For the text-containing cell, return its midpoint in (X, Y) coordinate format. 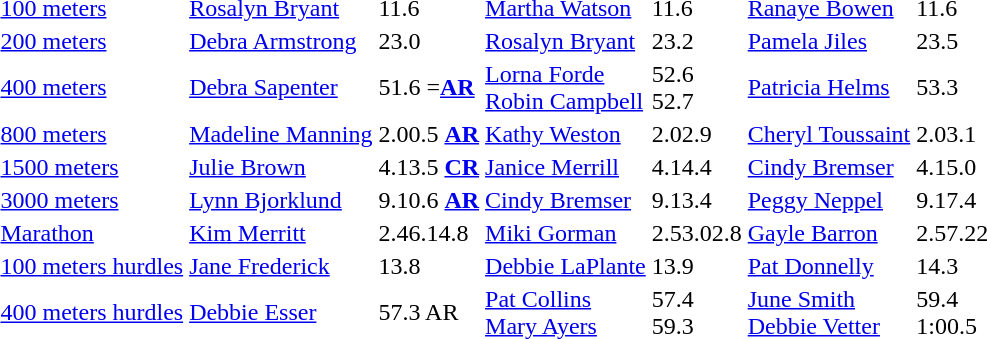
2.02.9 (696, 134)
Kim Merritt (281, 233)
Cheryl Toussaint (829, 134)
2.46.14.8 (429, 233)
4.14.4 (696, 167)
Rosalyn Bryant (566, 41)
Miki Gorman (566, 233)
4.13.5 CR (429, 167)
Debbie LaPlante (566, 266)
52.652.7 (696, 88)
Pamela Jiles (829, 41)
51.6 =AR (429, 88)
Jane Frederick (281, 266)
Debra Armstrong (281, 41)
13.9 (696, 266)
Madeline Manning (281, 134)
23.2 (696, 41)
Patricia Helms (829, 88)
Kathy Weston (566, 134)
Debra Sapenter (281, 88)
23.0 (429, 41)
Lynn Bjorklund (281, 200)
Janice Merrill (566, 167)
9.10.6 AR (429, 200)
13.8 (429, 266)
2.53.02.8 (696, 233)
Peggy Neppel (829, 200)
Gayle Barron (829, 233)
Julie Brown (281, 167)
9.13.4 (696, 200)
2.00.5 AR (429, 134)
Lorna Forde Robin Campbell (566, 88)
Pat Donnelly (829, 266)
